Return (X, Y) of the center of cell containing provided text 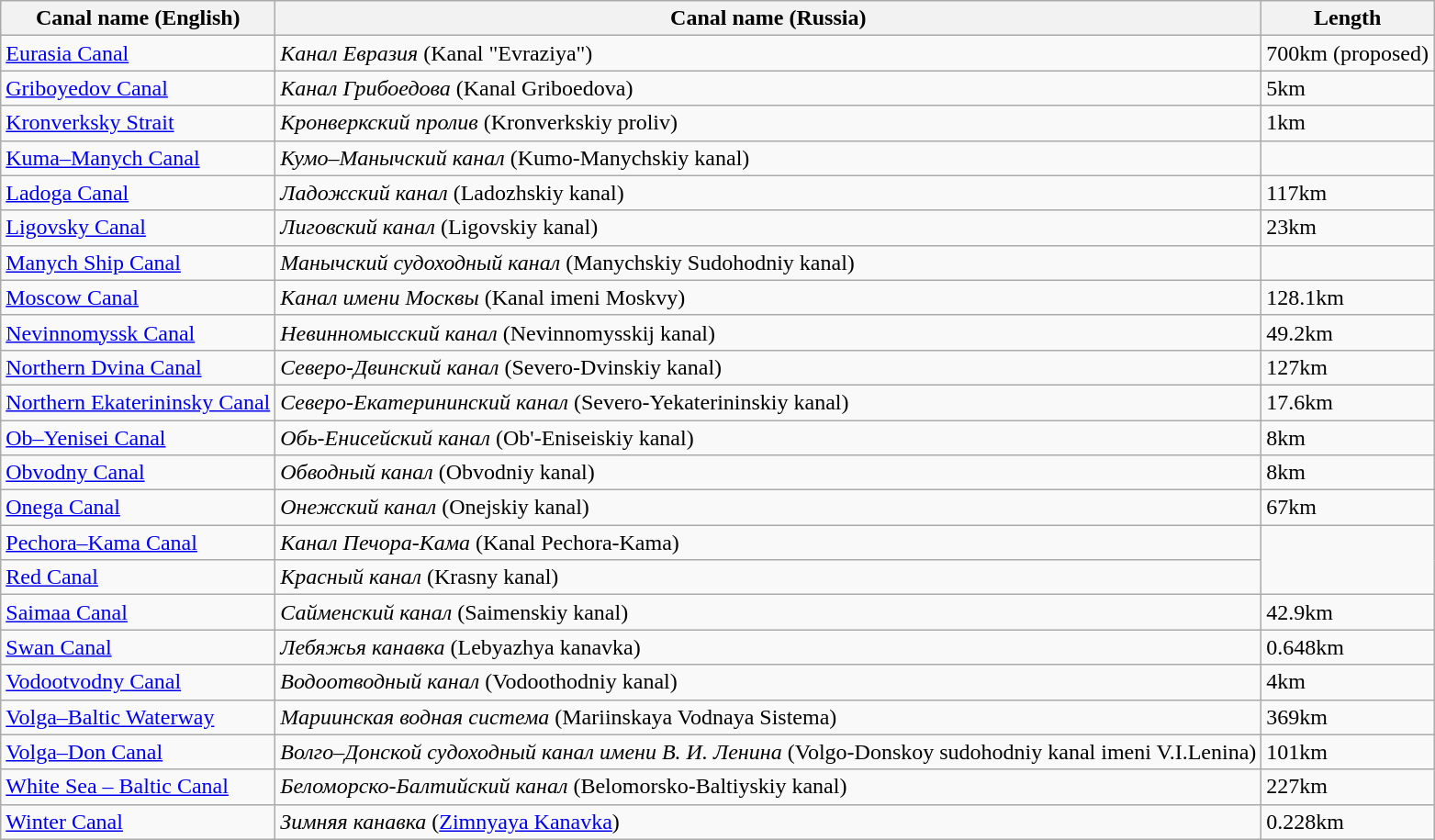
Eurasia Canal (138, 53)
117km (1348, 193)
Канал Грибоедова (Kanal Griboedova) (768, 88)
67km (1348, 508)
Vodootvodny Canal (138, 682)
Griboyedov Canal (138, 88)
0.648km (1348, 647)
Length (1348, 18)
1km (1348, 123)
42.9km (1348, 612)
Kronverksky Strait (138, 123)
Saimaa Canal (138, 612)
128.1km (1348, 297)
Northern Ekaterininsky Canal (138, 402)
Водоотводный канал (Vodoothodniy kanal) (768, 682)
Канал Печора-Кама (Kanal Pechora-Kama) (768, 543)
101km (1348, 752)
Волго–Донской судоходный канал имени В. И. Ленина (Volgo-Donskoy sudohodniy kanal imeni V.I.Lenina) (768, 752)
Ladoga Canal (138, 193)
17.6km (1348, 402)
Red Canal (138, 577)
Canal name (English) (138, 18)
Мариинская водная система (Mariinskaya Vodnaya Sistema) (768, 717)
Kuma–Manych Canal (138, 158)
Канал Евразия (Kanal "Evraziya") (768, 53)
Сайменский канал (Saimenskiy kanal) (768, 612)
Volga–Baltic Waterway (138, 717)
Ob–Yenisei Canal (138, 438)
0.228km (1348, 822)
Manych Ship Canal (138, 263)
Obvodny Canal (138, 473)
Обь-Енисейский канал (Ob'-Eniseiskiy kanal) (768, 438)
Обводный канал (Obvodniy kanal) (768, 473)
Лaдожский канал (Ladozhskiy kanal) (768, 193)
Moscow Canal (138, 297)
Pechora–Kama Canal (138, 543)
Northern Dvina Canal (138, 367)
Winter Canal (138, 822)
700km (proposed) (1348, 53)
Лиговский канал (Ligovskiy kanal) (768, 228)
Кронверкский пролив (Kronverkskiy proliv) (768, 123)
Cеверо-Двинский канал (Severo-Dvinskiy kanal) (768, 367)
Nevinnomyssk Canal (138, 332)
227km (1348, 787)
Канал имени Москвы (Kanal imeni Moskvy) (768, 297)
Cеверо-Екатерининский канал (Severo-Yekaterininskiy kanal) (768, 402)
Кумо–Манычский канал (Kumo-Manychskiy kanal) (768, 158)
Onega Canal (138, 508)
Swan Canal (138, 647)
369km (1348, 717)
4km (1348, 682)
Красный канал (Krasny kanal) (768, 577)
Canal name (Russia) (768, 18)
49.2km (1348, 332)
Онежский канал (Onejskiy kanal) (768, 508)
Ligovsky Canal (138, 228)
5km (1348, 88)
Зимняя канавка (Zimnyaya Kanavka) (768, 822)
Лебяжья канавка (Lebyazhya kanavka) (768, 647)
127km (1348, 367)
Невинномысский канал (Nevinnomysskij kanal) (768, 332)
White Sea – Baltic Canal (138, 787)
Беломорско-Балтийский канал (Belomorsko-Baltiyskiy kanal) (768, 787)
Volga–Don Canal (138, 752)
23km (1348, 228)
Манычский судоходный канал (Manychskiy Sudohodniy kanal) (768, 263)
